Provide the [X, Y] coordinate of the cell's center where the given text is located.  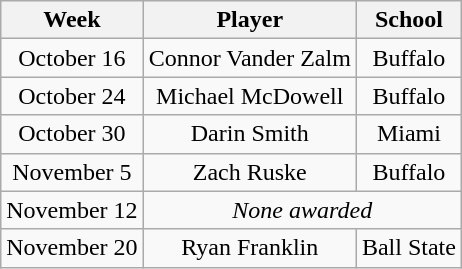
October 24 [72, 96]
November 20 [72, 248]
November 5 [72, 172]
Michael McDowell [250, 96]
None awarded [302, 210]
October 30 [72, 134]
Miami [408, 134]
Ryan Franklin [250, 248]
Ball State [408, 248]
November 12 [72, 210]
Connor Vander Zalm [250, 58]
Player [250, 20]
October 16 [72, 58]
School [408, 20]
Zach Ruske [250, 172]
Darin Smith [250, 134]
Week [72, 20]
